Return the [X, Y] coordinate for the center point of the cell that contains the specified text.  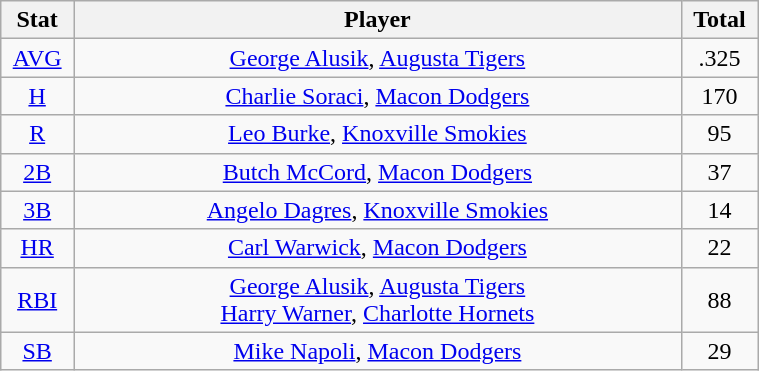
170 [719, 96]
H [38, 96]
Player [378, 20]
.325 [719, 58]
2B [38, 172]
George Alusik, Augusta Tigers Harry Warner, Charlotte Hornets [378, 300]
29 [719, 351]
Leo Burke, Knoxville Smokies [378, 134]
88 [719, 300]
SB [38, 351]
95 [719, 134]
Mike Napoli, Macon Dodgers [378, 351]
14 [719, 210]
37 [719, 172]
Stat [38, 20]
Carl Warwick, Macon Dodgers [378, 248]
RBI [38, 300]
AVG [38, 58]
22 [719, 248]
Total [719, 20]
Butch McCord, Macon Dodgers [378, 172]
HR [38, 248]
Angelo Dagres, Knoxville Smokies [378, 210]
Charlie Soraci, Macon Dodgers [378, 96]
George Alusik, Augusta Tigers [378, 58]
R [38, 134]
3B [38, 210]
